From the cell containing the given text, extract its center point as [x, y] coordinate. 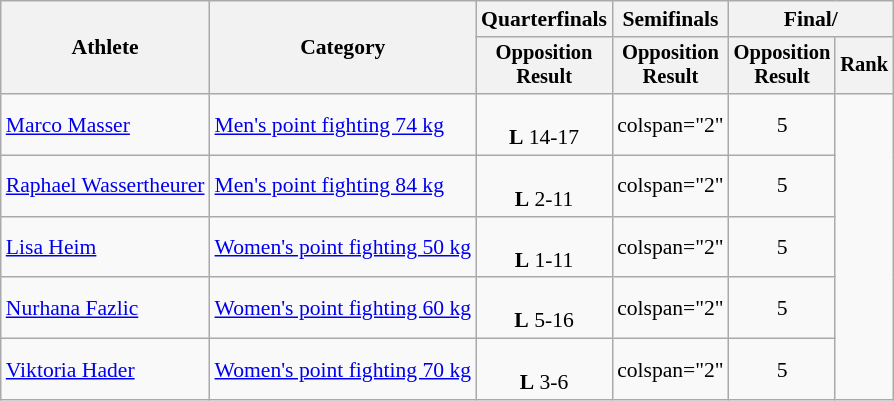
L 1-11 [544, 248]
Nurhana Fazlic [106, 308]
L 3-6 [544, 370]
Lisa Heim [106, 248]
Viktoria Hader [106, 370]
Women's point fighting 50 kg [344, 248]
Men's point fighting 84 kg [344, 186]
Women's point fighting 60 kg [344, 308]
L 5-16 [544, 308]
Rank [864, 66]
Athlete [106, 48]
Men's point fighting 74 kg [344, 124]
Semifinals [670, 19]
Marco Masser [106, 124]
L 2-11 [544, 186]
Final/ [811, 19]
Quarterfinals [544, 19]
Category [344, 48]
Raphael Wassertheurer [106, 186]
Women's point fighting 70 kg [344, 370]
L 14-17 [544, 124]
